Pinpoint the cell where the given text exists, returning its (X, Y) midpoint coordinate. 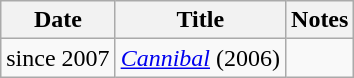
Cannibal (2006) (200, 58)
since 2007 (58, 58)
Notes (320, 20)
Date (58, 20)
Title (200, 20)
